Scan for the cell matching the given text and deliver its [x, y] coordinate at center. 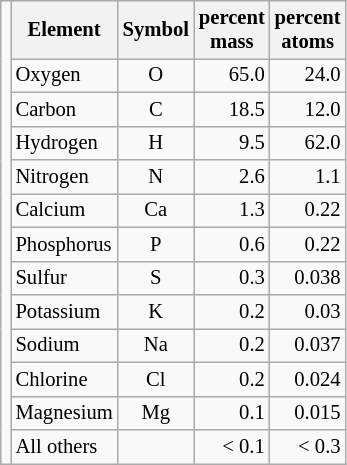
0.6 [232, 244]
0.038 [308, 278]
9.5 [232, 143]
percentmass [232, 29]
Potassium [64, 311]
Phosphorus [64, 244]
Mg [156, 413]
C [156, 109]
0.015 [308, 413]
Element [64, 29]
Nitrogen [64, 177]
< 0.3 [308, 447]
percentatoms [308, 29]
< 0.1 [232, 447]
S [156, 278]
Cl [156, 379]
Carbon [64, 109]
0.3 [232, 278]
K [156, 311]
2.6 [232, 177]
62.0 [308, 143]
Symbol [156, 29]
0.024 [308, 379]
Calcium [64, 210]
Magnesium [64, 413]
1.3 [232, 210]
Oxygen [64, 75]
All others [64, 447]
1.1 [308, 177]
Chlorine [64, 379]
P [156, 244]
24.0 [308, 75]
Hydrogen [64, 143]
N [156, 177]
18.5 [232, 109]
Na [156, 345]
0.037 [308, 345]
12.0 [308, 109]
0.03 [308, 311]
Ca [156, 210]
O [156, 75]
Sodium [64, 345]
Sulfur [64, 278]
65.0 [232, 75]
0.1 [232, 413]
H [156, 143]
